Provide the [x, y] coordinate of the cell's center where the given text is located.  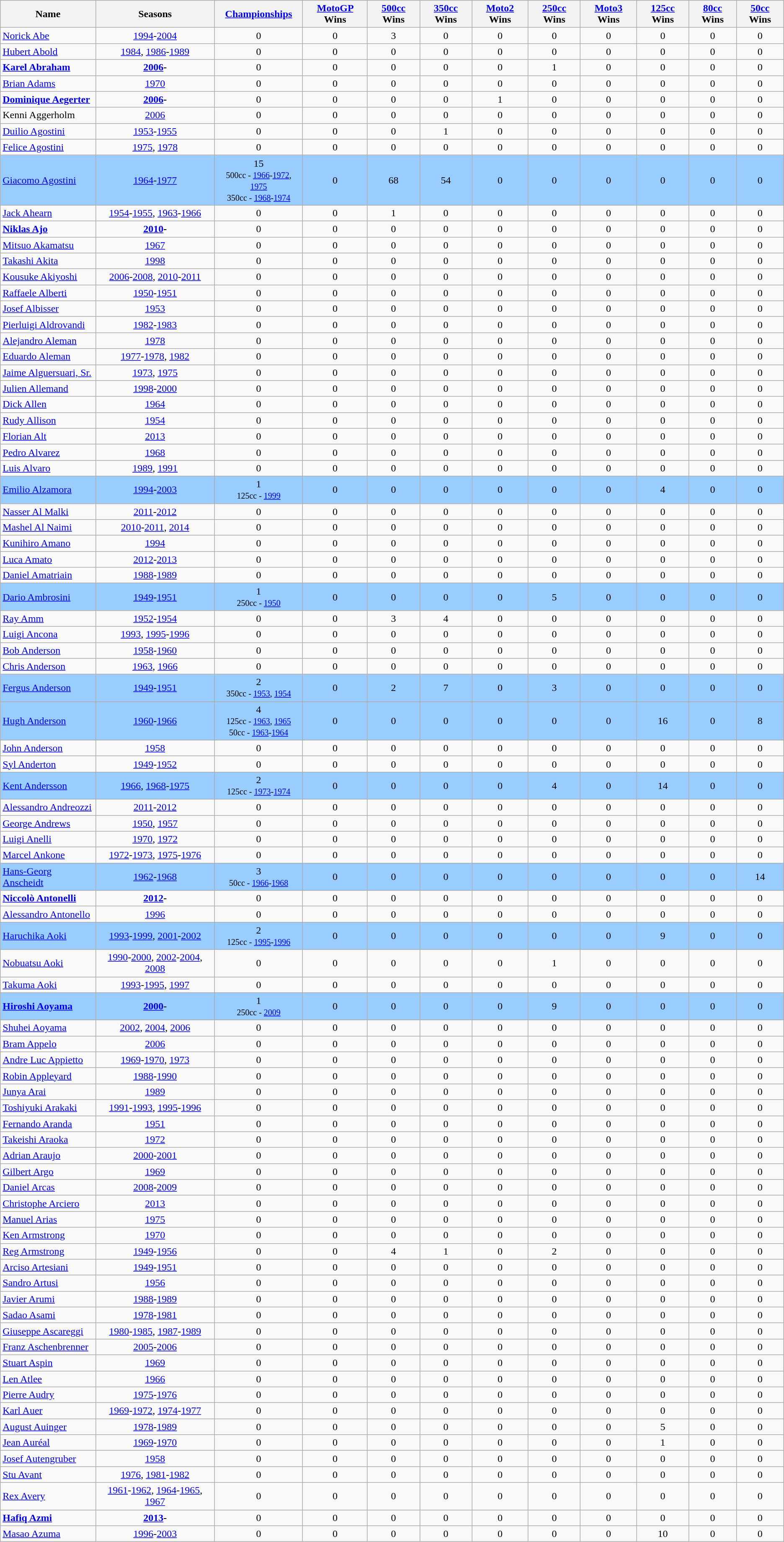
2010-2011, 2014 [155, 528]
2012- [155, 898]
2010- [155, 229]
50cc Wins [760, 14]
2013- [155, 1518]
Karl Auer [48, 1411]
Duilio Agostini [48, 131]
1975-1976 [155, 1395]
Giuseppe Ascareggi [48, 1331]
1991-1993, 1995-1996 [155, 1107]
Moto3 Wins [609, 14]
2012-2013 [155, 559]
1963, 1966 [155, 666]
Stuart Aspin [48, 1363]
Hugh Anderson [48, 721]
Junya Arai [48, 1092]
1250cc - 1950 [259, 597]
2125cc - 1973-1974 [259, 785]
Shuhei Aoyama [48, 1028]
1958-1960 [155, 650]
Daniel Arcas [48, 1188]
Sandro Artusi [48, 1283]
1972 [155, 1140]
Josef Autengruber [48, 1459]
1998 [155, 261]
Rex Avery [48, 1496]
Bob Anderson [48, 650]
Mashel Al Naimi [48, 528]
1949-1956 [155, 1251]
2350cc - 1953, 1954 [259, 688]
Niklas Ajo [48, 229]
Moto2 Wins [500, 14]
1956 [155, 1283]
2002, 2004, 2006 [155, 1028]
1980-1985, 1987-1989 [155, 1331]
1954 [155, 420]
1968 [155, 452]
Alessandro Andreozzi [48, 807]
Gilbert Argo [48, 1172]
1993-1999, 2001-2002 [155, 936]
Masao Azuma [48, 1534]
Dominique Aegerter [48, 99]
Sadao Asami [48, 1315]
1964-1977 [155, 180]
George Andrews [48, 823]
Rudy Allison [48, 420]
Luigi Anelli [48, 839]
John Anderson [48, 748]
Kunihiro Amano [48, 543]
2006-2008, 2010-2011 [155, 277]
Franz Aschenbrenner [48, 1347]
Hafiq Azmi [48, 1518]
1977-1978, 1982 [155, 357]
Robin Appleyard [48, 1076]
1994-2003 [155, 489]
Pierluigi Aldrovandi [48, 325]
Stu Avant [48, 1475]
Alessandro Antonello [48, 914]
Championships [259, 14]
15500cc - 1966-1972, 1975350cc - 1968-1974 [259, 180]
1949-1952 [155, 764]
Hans-Georg Anscheidt [48, 877]
350cc Wins [446, 14]
Mitsuo Akamatsu [48, 245]
Reg Armstrong [48, 1251]
Andre Luc Appietto [48, 1060]
MotoGP Wins [335, 14]
Jaime Alguersuari, Sr. [48, 373]
Kent Andersson [48, 785]
1996-2003 [155, 1534]
10 [663, 1534]
4125cc - 1963, 196550cc - 1963-1964 [259, 721]
Emilio Alzamora [48, 489]
1978 [155, 341]
1984, 1986-1989 [155, 52]
Karel Abraham [48, 67]
1978-1989 [155, 1427]
2008-2009 [155, 1188]
Hubert Abold [48, 52]
Norick Abe [48, 36]
Nobuatsu Aoki [48, 963]
1969-1972, 1974-1977 [155, 1411]
Eduardo Aleman [48, 357]
Daniel Amatriain [48, 575]
1994-2004 [155, 36]
Len Atlee [48, 1379]
54 [446, 180]
1967 [155, 245]
1989, 1991 [155, 468]
Adrian Araujo [48, 1156]
Takuma Aoki [48, 985]
1962-1968 [155, 877]
Takashi Akita [48, 261]
Hiroshi Aoyama [48, 1006]
Pierre Audry [48, 1395]
1975, 1978 [155, 147]
1993-1995, 1997 [155, 985]
Dick Allen [48, 404]
1994 [155, 543]
Luca Amato [48, 559]
1950-1951 [155, 293]
Alejandro Aleman [48, 341]
1960-1966 [155, 721]
1975 [155, 1219]
1953 [155, 309]
1969-1970 [155, 1443]
Toshiyuki Arakaki [48, 1107]
80cc Wins [713, 14]
Julien Allemand [48, 388]
1954-1955, 1963-1966 [155, 213]
1952-1954 [155, 618]
1972-1973, 1975-1976 [155, 855]
Kousuke Akiyoshi [48, 277]
Luigi Ancona [48, 634]
1966, 1968-1975 [155, 785]
Niccolò Antonelli [48, 898]
1961-1962, 1964-1965, 1967 [155, 1496]
Chris Anderson [48, 666]
Brian Adams [48, 83]
1988-1990 [155, 1076]
1969-1970, 1973 [155, 1060]
1989 [155, 1092]
68 [394, 180]
Seasons [155, 14]
350cc - 1966-1968 [259, 877]
Ken Armstrong [48, 1235]
Florian Alt [48, 436]
16 [663, 721]
1978-1981 [155, 1315]
1993, 1995-1996 [155, 634]
Jack Ahearn [48, 213]
8 [760, 721]
500cc Wins [394, 14]
Takeishi Araoka [48, 1140]
1964 [155, 404]
Haruchika Aoki [48, 936]
1951 [155, 1123]
Ray Amm [48, 618]
Fernando Aranda [48, 1123]
Nasser Al Malki [48, 512]
7 [446, 688]
Luis Alvaro [48, 468]
1966 [155, 1379]
125cc Wins [663, 14]
2000-2001 [155, 1156]
Syl Anderton [48, 764]
1973, 1975 [155, 373]
August Auinger [48, 1427]
Pedro Alvarez [48, 452]
Raffaele Alberti [48, 293]
Bram Appelo [48, 1044]
Marcel Ankone [48, 855]
1950, 1957 [155, 823]
1982-1983 [155, 325]
1953-1955 [155, 131]
1970, 1972 [155, 839]
Dario Ambrosini [48, 597]
Christophe Arciero [48, 1203]
250cc Wins [554, 14]
1996 [155, 914]
Josef Albisser [48, 309]
Javier Arumi [48, 1299]
1990-2000, 2002-2004, 2008 [155, 963]
1250cc - 2009 [259, 1006]
1998-2000 [155, 388]
2005-2006 [155, 1347]
Fergus Anderson [48, 688]
Arciso Artesiani [48, 1267]
1976, 1981-1982 [155, 1475]
Manuel Arias [48, 1219]
Felice Agostini [48, 147]
2125cc - 1995-1996 [259, 936]
2000- [155, 1006]
1125cc - 1999 [259, 489]
Jean Auréal [48, 1443]
Name [48, 14]
Giacomo Agostini [48, 180]
Kenni Aggerholm [48, 115]
